Scan for the cell matching the given text and deliver its [x, y] coordinate at center. 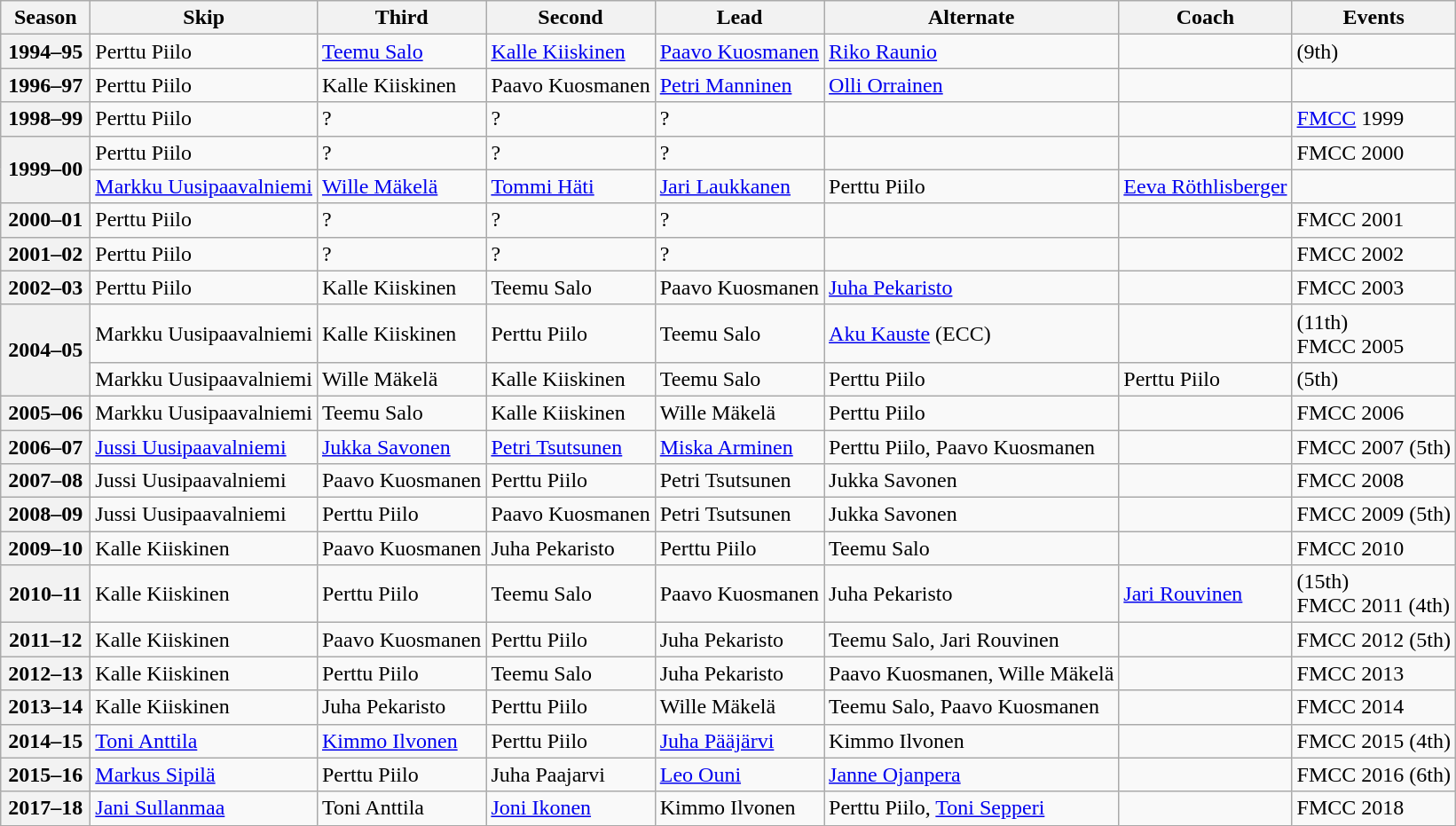
Skip [204, 18]
FMCC 2007 (5th) [1373, 446]
FMCC 2006 [1373, 413]
FMCC 2018 [1373, 808]
(9th) [1373, 51]
Miska Arminen [739, 446]
(15th)FMCC 2011 (4th) [1373, 594]
Third [401, 18]
2006–07 [46, 446]
Joni Ikonen [571, 808]
2004–05 [46, 350]
Coach [1205, 18]
2009–10 [46, 548]
2007–08 [46, 481]
Jari Laukkanen [739, 186]
FMCC 2008 [1373, 481]
1999–00 [46, 169]
Second [571, 18]
2017–18 [46, 808]
2010–11 [46, 594]
1998–99 [46, 119]
Alternate [972, 18]
Events [1373, 18]
FMCC 2012 (5th) [1373, 640]
Teemu Salo, Jari Rouvinen [972, 640]
(5th) [1373, 379]
Leo Ouni [739, 775]
1996–97 [46, 85]
Aku Kauste (ECC) [972, 334]
2008–09 [46, 515]
2005–06 [46, 413]
1994–95 [46, 51]
Eeva Röthlisberger [1205, 186]
2012–13 [46, 673]
Season [46, 18]
FMCC 2016 (6th) [1373, 775]
Juha Paajarvi [571, 775]
Jani Sullanmaa [204, 808]
Petri Manninen [739, 85]
FMCC 2009 (5th) [1373, 515]
2014–15 [46, 741]
FMCC 2014 [1373, 707]
FMCC 2000 [1373, 153]
2002–03 [46, 287]
FMCC 2013 [1373, 673]
Markus Sipilä [204, 775]
Perttu Piilo, Paavo Kuosmanen [972, 446]
Olli Orrainen [972, 85]
Teemu Salo, Paavo Kuosmanen [972, 707]
Riko Raunio [972, 51]
FMCC 2002 [1373, 254]
Jari Rouvinen [1205, 594]
2015–16 [46, 775]
2013–14 [46, 707]
Lead [739, 18]
Tommi Häti [571, 186]
Perttu Piilo, Toni Sepperi [972, 808]
FMCC 2003 [1373, 287]
2001–02 [46, 254]
2011–12 [46, 640]
Juha Pääjärvi [739, 741]
(11th)FMCC 2005 [1373, 334]
FMCC 2015 (4th) [1373, 741]
FMCC 2010 [1373, 548]
2000–01 [46, 220]
Janne Ojanpera [972, 775]
FMCC 1999 [1373, 119]
FMCC 2001 [1373, 220]
Paavo Kuosmanen, Wille Mäkelä [972, 673]
